Output the (X, Y) coordinate of the center of the cell containing the given text.  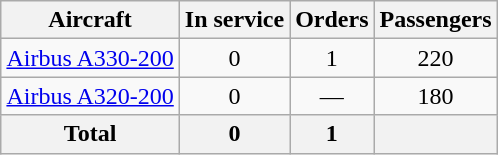
220 (436, 58)
Orders (332, 20)
Passengers (436, 20)
180 (436, 96)
— (332, 96)
Total (90, 134)
In service (234, 20)
Airbus A330-200 (90, 58)
Aircraft (90, 20)
Airbus A320-200 (90, 96)
